Search for the cell housing the specified text and yield its (x, y) center coordinate. 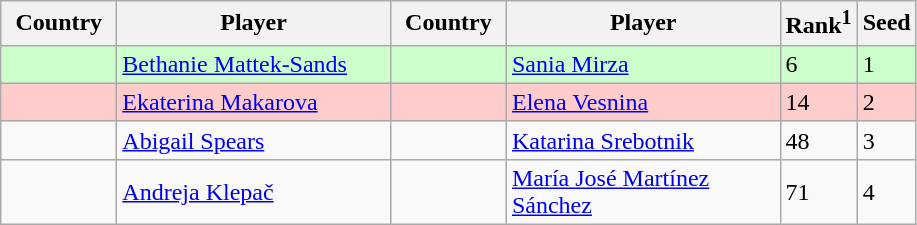
Elena Vesnina (643, 102)
Bethanie Mattek-Sands (254, 64)
Andreja Klepač (254, 192)
Ekaterina Makarova (254, 102)
14 (818, 102)
4 (886, 192)
48 (818, 140)
Rank1 (818, 24)
Sania Mirza (643, 64)
Seed (886, 24)
71 (818, 192)
Katarina Srebotnik (643, 140)
María José Martínez Sánchez (643, 192)
6 (818, 64)
2 (886, 102)
Abigail Spears (254, 140)
3 (886, 140)
1 (886, 64)
